Return the [x, y] coordinate for the center point of the cell that contains the specified text.  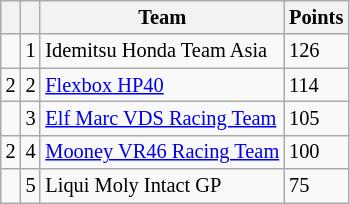
Liqui Moly Intact GP [162, 186]
105 [316, 118]
75 [316, 186]
Team [162, 17]
5 [31, 186]
Idemitsu Honda Team Asia [162, 51]
100 [316, 152]
1 [31, 51]
4 [31, 152]
126 [316, 51]
114 [316, 85]
3 [31, 118]
Points [316, 17]
Mooney VR46 Racing Team [162, 152]
Elf Marc VDS Racing Team [162, 118]
Flexbox HP40 [162, 85]
